Scan for the cell matching the given text and deliver its [x, y] coordinate at center. 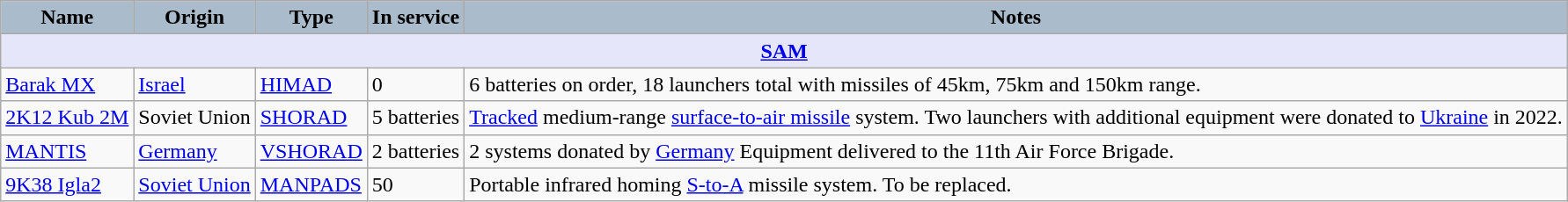
50 [415, 184]
2K12 Kub 2M [67, 118]
Origin [194, 18]
Germany [194, 151]
0 [415, 84]
Israel [194, 84]
Notes [1016, 18]
In service [415, 18]
2 batteries [415, 151]
HIMAD [311, 84]
Barak MX [67, 84]
MANPADS [311, 184]
Tracked medium-range surface-to-air missile system. Two launchers with additional equipment were donated to Ukraine in 2022. [1016, 118]
Name [67, 18]
VSHORAD [311, 151]
6 batteries on order, 18 launchers total with missiles of 45km, 75km and 150km range. [1016, 84]
MANTIS [67, 151]
SAM [785, 51]
SHORAD [311, 118]
Type [311, 18]
5 batteries [415, 118]
9K38 Igla2 [67, 184]
2 systems donated by Germany Equipment delivered to the 11th Air Force Brigade. [1016, 151]
Portable infrared homing S-to-A missile system. To be replaced. [1016, 184]
